Locate the cell with the specified text and output its (X, Y) center coordinate. 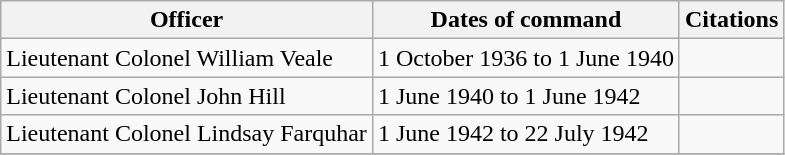
1 October 1936 to 1 June 1940 (526, 58)
Lieutenant Colonel William Veale (187, 58)
Lieutenant Colonel John Hill (187, 96)
Citations (731, 20)
Lieutenant Colonel Lindsay Farquhar (187, 134)
1 June 1942 to 22 July 1942 (526, 134)
Dates of command (526, 20)
Officer (187, 20)
1 June 1940 to 1 June 1942 (526, 96)
